Return [X, Y] of the center of cell containing provided text 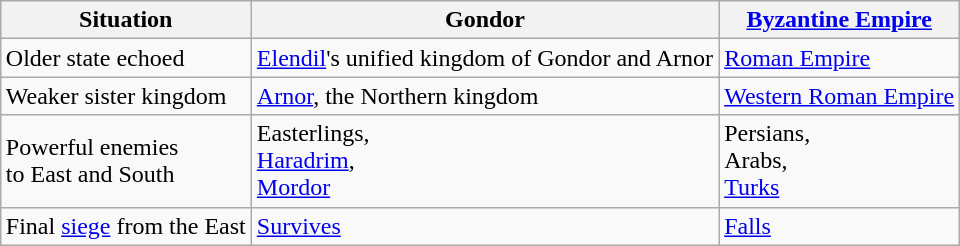
Western Roman Empire [840, 96]
Byzantine Empire [840, 20]
Falls [840, 226]
Final siege from the East [126, 226]
Weaker sister kingdom [126, 96]
Survives [484, 226]
Persians,Arabs,Turks [840, 161]
Elendil's unified kingdom of Gondor and Arnor [484, 58]
Roman Empire [840, 58]
Arnor, the Northern kingdom [484, 96]
Easterlings,Haradrim,Mordor [484, 161]
Older state echoed [126, 58]
Situation [126, 20]
Powerful enemiesto East and South [126, 161]
Gondor [484, 20]
